Capture the cell that displays the provided text and extract its [x, y] central coordinate. 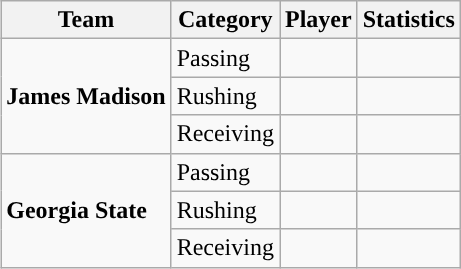
Player [319, 20]
Statistics [408, 20]
Georgia State [86, 210]
Category [225, 20]
James Madison [86, 96]
Team [86, 20]
